For the text-containing cell, return its midpoint in [X, Y] coordinate format. 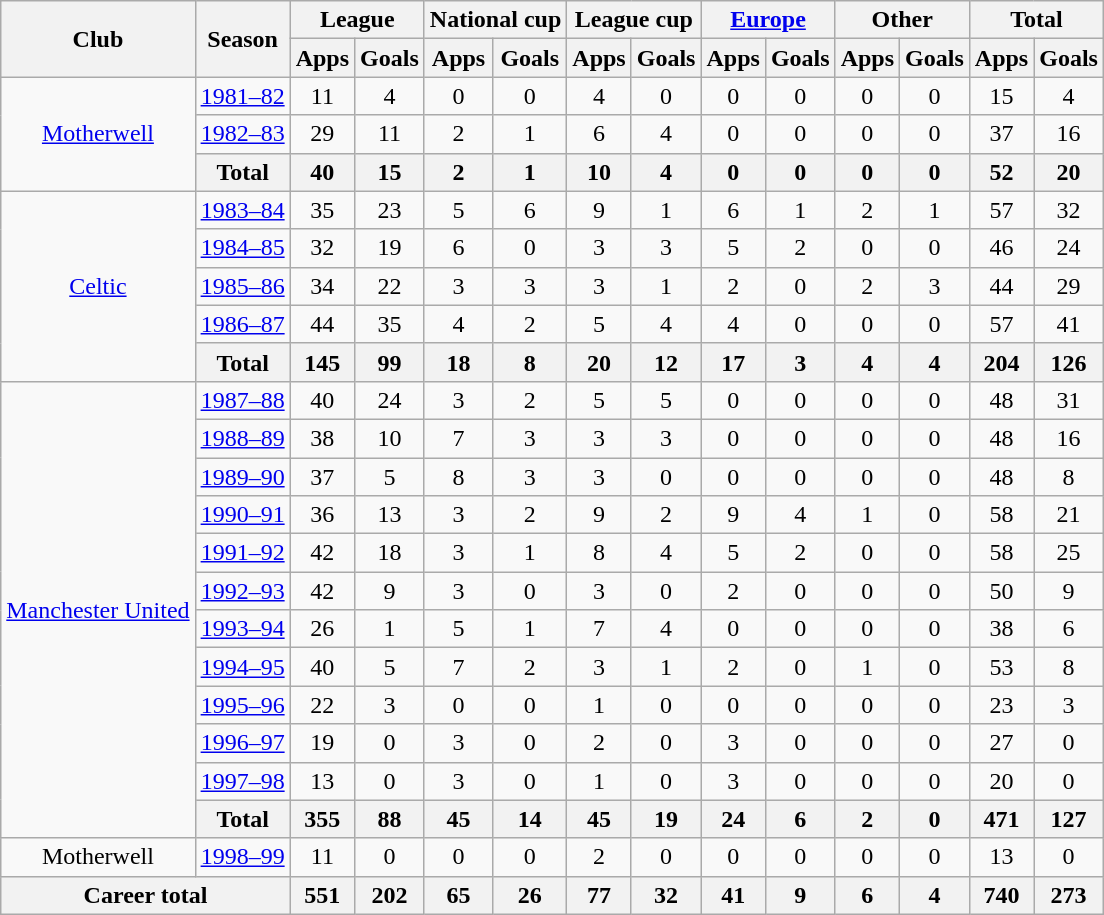
551 [322, 895]
21 [1069, 515]
273 [1069, 895]
50 [1001, 591]
1997–98 [242, 781]
Manchester United [98, 610]
1986–87 [242, 324]
1985–86 [242, 286]
77 [599, 895]
53 [1001, 667]
88 [390, 819]
145 [322, 362]
36 [322, 515]
1995–96 [242, 705]
34 [322, 286]
127 [1069, 819]
65 [458, 895]
25 [1069, 553]
355 [322, 819]
46 [1001, 248]
National cup [495, 20]
202 [390, 895]
99 [390, 362]
1998–99 [242, 857]
Season [242, 39]
1987–88 [242, 400]
1990–91 [242, 515]
1982–83 [242, 134]
Career total [146, 895]
1992–93 [242, 591]
Europe [768, 20]
1981–82 [242, 96]
League [357, 20]
Celtic [98, 286]
740 [1001, 895]
12 [666, 362]
Club [98, 39]
1994–95 [242, 667]
471 [1001, 819]
1991–92 [242, 553]
204 [1001, 362]
27 [1001, 743]
1988–89 [242, 438]
1989–90 [242, 477]
17 [733, 362]
52 [1001, 172]
1984–85 [242, 248]
Other [902, 20]
126 [1069, 362]
1993–94 [242, 629]
14 [530, 819]
League cup [634, 20]
1983–84 [242, 210]
31 [1069, 400]
1996–97 [242, 743]
